Find where the given text appears and provide that cell's center as [X, Y] coordinate. 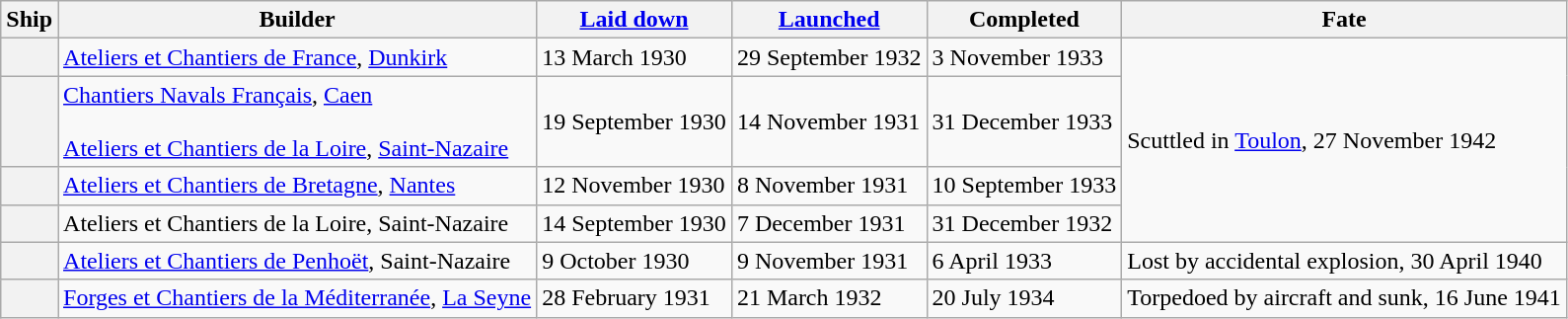
14 September 1930 [635, 223]
Ateliers et Chantiers de Bretagne, Nantes [298, 186]
6 April 1933 [1024, 261]
Ateliers et Chantiers de Penhoët, Saint-Nazaire [298, 261]
14 November 1931 [829, 121]
8 November 1931 [829, 186]
9 October 1930 [635, 261]
Lost by accidental explosion, 30 April 1940 [1344, 261]
29 September 1932 [829, 57]
19 September 1930 [635, 121]
10 September 1933 [1024, 186]
12 November 1930 [635, 186]
31 December 1933 [1024, 121]
Forges et Chantiers de la Méditerranée, La Seyne [298, 298]
13 March 1930 [635, 57]
Ateliers et Chantiers de France, Dunkirk [298, 57]
3 November 1933 [1024, 57]
Torpedoed by aircraft and sunk, 16 June 1941 [1344, 298]
Ateliers et Chantiers de la Loire, Saint-Nazaire [298, 223]
Chantiers Navals Français, CaenAteliers et Chantiers de la Loire, Saint-Nazaire [298, 121]
7 December 1931 [829, 223]
Launched [829, 20]
Fate [1344, 20]
9 November 1931 [829, 261]
31 December 1932 [1024, 223]
Scuttled in Toulon, 27 November 1942 [1344, 140]
20 July 1934 [1024, 298]
Laid down [635, 20]
21 March 1932 [829, 298]
Ship [30, 20]
Builder [298, 20]
Completed [1024, 20]
28 February 1931 [635, 298]
